For the text-containing cell, return its midpoint in (x, y) coordinate format. 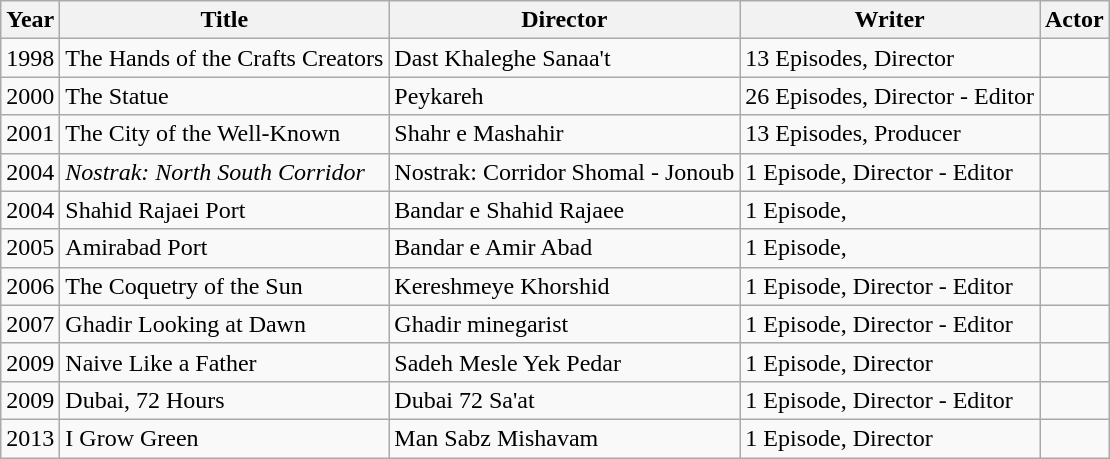
Ghadir Looking at Dawn (224, 324)
Ghadir minegarist (564, 324)
2013 (30, 438)
2000 (30, 96)
Title (224, 20)
13 Episodes, Producer (890, 134)
Peykareh (564, 96)
Year (30, 20)
2006 (30, 286)
Naive Like a Father (224, 362)
The City of the Well-Known (224, 134)
Nostrak: Corridor Shomal - Jonoub (564, 172)
Director (564, 20)
2007 (30, 324)
The Hands of the Crafts Creators (224, 58)
26 Episodes, Director - Editor (890, 96)
2001 (30, 134)
Kereshmeye Khorshid (564, 286)
Writer (890, 20)
Bandar e Shahid Rajaee (564, 210)
Actor (1075, 20)
Dubai, 72 Hours (224, 400)
Bandar e Amir Abad (564, 248)
Nostrak: North South Corridor (224, 172)
Sadeh Mesle Yek Pedar (564, 362)
13 Episodes, Director (890, 58)
Shahr e Mashahir (564, 134)
The Coquetry of the Sun (224, 286)
The Statue (224, 96)
Man Sabz Mishavam (564, 438)
Dubai 72 Sa'at (564, 400)
1998 (30, 58)
Shahid Rajaei Port (224, 210)
Dast Khaleghe Sanaa't (564, 58)
I Grow Green (224, 438)
Amirabad Port (224, 248)
2005 (30, 248)
